Pinpoint the cell where the given text exists, returning its (X, Y) midpoint coordinate. 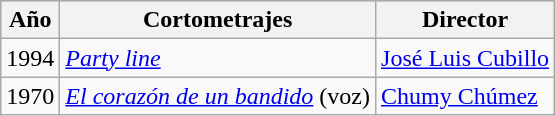
El corazón de un bandido (voz) (218, 96)
Director (466, 20)
Cortometrajes (218, 20)
1970 (30, 96)
Año (30, 20)
Party line (218, 58)
José Luis Cubillo (466, 58)
Chumy Chúmez (466, 96)
1994 (30, 58)
